Identify which cell holds the provided text, then report its [x, y] central coordinate. 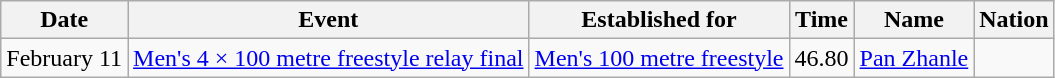
Name [914, 20]
Pan Zhanle [914, 58]
Nation [1014, 20]
Event [328, 20]
Date [64, 20]
Men's 4 × 100 metre freestyle relay final [328, 58]
Established for [659, 20]
Time [822, 20]
Men's 100 metre freestyle [659, 58]
46.80 [822, 58]
February 11 [64, 58]
